From the cell containing the given text, extract its center point as [X, Y] coordinate. 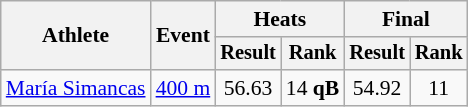
11 [439, 88]
Athlete [76, 36]
56.63 [248, 88]
14 qB [313, 88]
Final [406, 19]
Heats [280, 19]
54.92 [377, 88]
María Simancas [76, 88]
400 m [184, 88]
Event [184, 36]
